Capture the cell that displays the provided text and extract its [x, y] central coordinate. 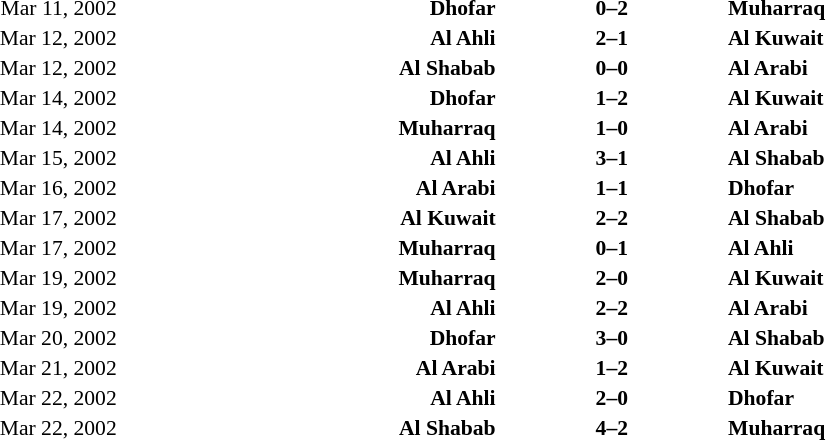
Al Kuwait [308, 218]
0–1 [612, 248]
Al Shabab [308, 68]
3–1 [612, 158]
0–0 [612, 68]
1–1 [612, 188]
1–0 [612, 128]
2–1 [612, 38]
3–0 [612, 338]
